From the cell containing the given text, extract its center point as [X, Y] coordinate. 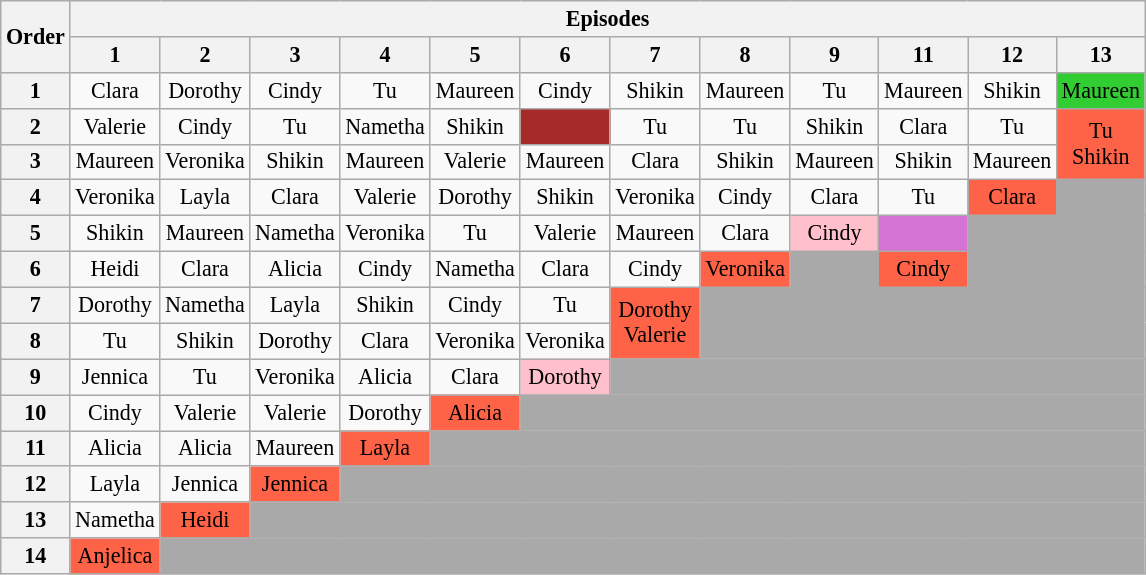
14 [36, 556]
TuShikin [1100, 144]
Order [36, 36]
Anjelica [115, 556]
10 [36, 412]
DorothyValerie [655, 323]
Episodes [608, 18]
